Pinpoint the cell where the given text exists, returning its [x, y] midpoint coordinate. 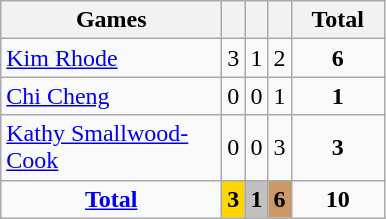
Kathy Smallwood-Cook [112, 148]
Chi Cheng [112, 96]
Games [112, 20]
10 [338, 199]
2 [280, 58]
Kim Rhode [112, 58]
